Detect which cell encompasses the target text, then output its (X, Y) center coordinate. 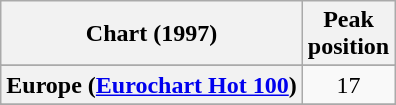
Chart (1997) (152, 34)
17 (348, 85)
Europe (Eurochart Hot 100) (152, 85)
Peakposition (348, 34)
